Detect which cell encompasses the target text, then output its (X, Y) center coordinate. 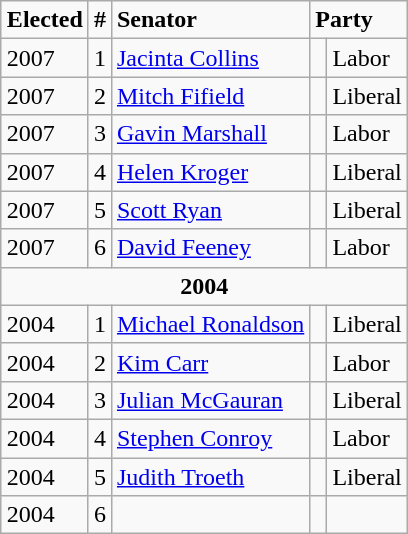
Scott Ryan (210, 210)
# (100, 20)
Jacinta Collins (210, 58)
Stephen Conroy (210, 438)
Judith Troeth (210, 477)
Senator (210, 20)
Julian McGauran (210, 400)
Michael Ronaldson (210, 324)
Mitch Fifield (210, 96)
Helen Kroger (210, 172)
Gavin Marshall (210, 134)
Elected (44, 20)
Kim Carr (210, 362)
David Feeney (210, 248)
Party (358, 20)
